From the cell containing the given text, extract its center point as [x, y] coordinate. 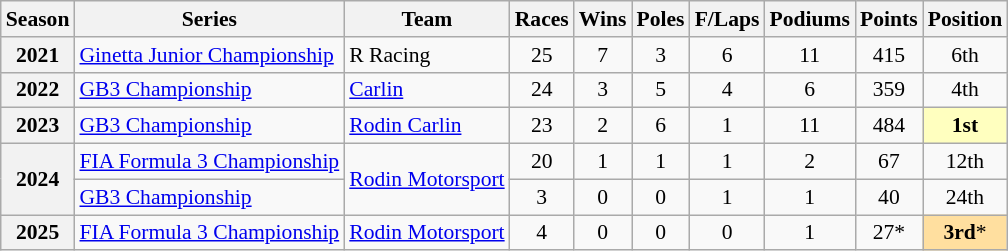
2024 [38, 180]
F/Laps [728, 19]
Position [965, 19]
4th [965, 90]
5 [661, 90]
Points [889, 19]
2025 [38, 233]
24th [965, 197]
Podiums [810, 19]
7 [603, 55]
40 [889, 197]
6th [965, 55]
24 [542, 90]
Rodin Carlin [426, 126]
3rd* [965, 233]
Ginetta Junior Championship [209, 55]
Series [209, 19]
2021 [38, 55]
23 [542, 126]
2023 [38, 126]
Races [542, 19]
67 [889, 162]
1st [965, 126]
20 [542, 162]
27* [889, 233]
Poles [661, 19]
Carlin [426, 90]
12th [965, 162]
484 [889, 126]
Team [426, 19]
415 [889, 55]
Wins [603, 19]
R Racing [426, 55]
2022 [38, 90]
25 [542, 55]
Season [38, 19]
359 [889, 90]
